Capture the cell that displays the provided text and extract its [x, y] central coordinate. 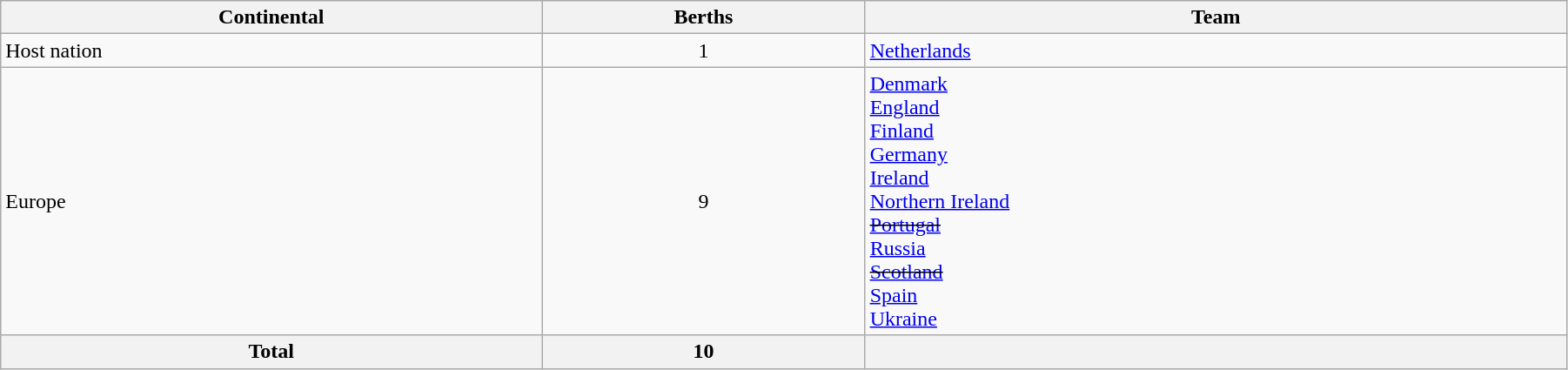
Europe [271, 201]
Continental [271, 17]
Denmark England Finland Germany Ireland Northern Ireland Portugal Russia Scotland Spain Ukraine [1216, 201]
1 [703, 50]
Berths [703, 17]
9 [703, 201]
Total [271, 352]
Netherlands [1216, 50]
Team [1216, 17]
10 [703, 352]
Host nation [271, 50]
